From the cell containing the given text, extract its center point as (X, Y) coordinate. 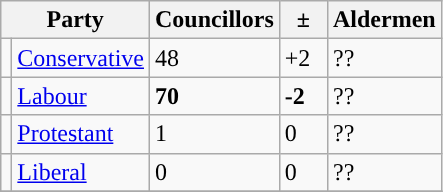
Aldermen (384, 20)
± (303, 20)
Conservative (81, 58)
Protestant (81, 134)
-2 (303, 96)
1 (215, 134)
Councillors (215, 20)
+2 (303, 58)
Labour (81, 96)
48 (215, 58)
Party (76, 20)
70 (215, 96)
Liberal (81, 172)
